Provide the (x, y) coordinate of the cell's center where the given text is located.  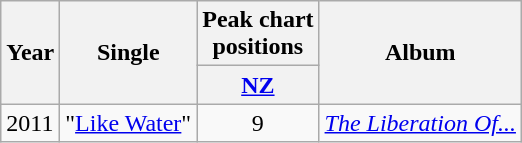
Peak chartpositions (258, 34)
Single (128, 52)
NZ (258, 85)
The Liberation Of... (420, 123)
Year (30, 52)
"Like Water" (128, 123)
Album (420, 52)
9 (258, 123)
2011 (30, 123)
